Determine the (x, y) coordinate at the center of the cell enclosing the given text.  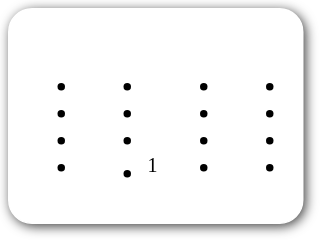
1 (122, 116)
